Detect which cell encompasses the target text, then output its (X, Y) center coordinate. 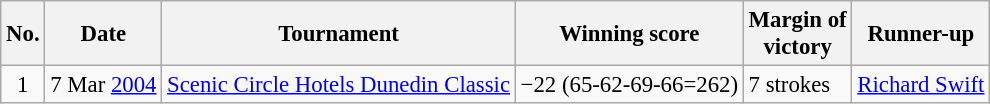
Tournament (339, 34)
1 (23, 85)
7 strokes (798, 85)
Runner-up (921, 34)
−22 (65-62-69-66=262) (629, 85)
Richard Swift (921, 85)
Winning score (629, 34)
7 Mar 2004 (104, 85)
Margin ofvictory (798, 34)
Date (104, 34)
Scenic Circle Hotels Dunedin Classic (339, 85)
No. (23, 34)
